Determine the (x, y) coordinate at the center of the cell enclosing the given text.  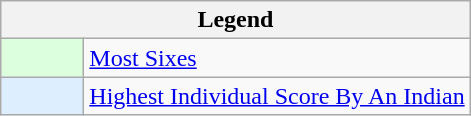
Most Sixes (277, 58)
Legend (236, 20)
Highest Individual Score By An Indian (277, 96)
